Determine the [X, Y] coordinate at the center of the cell enclosing the given text.  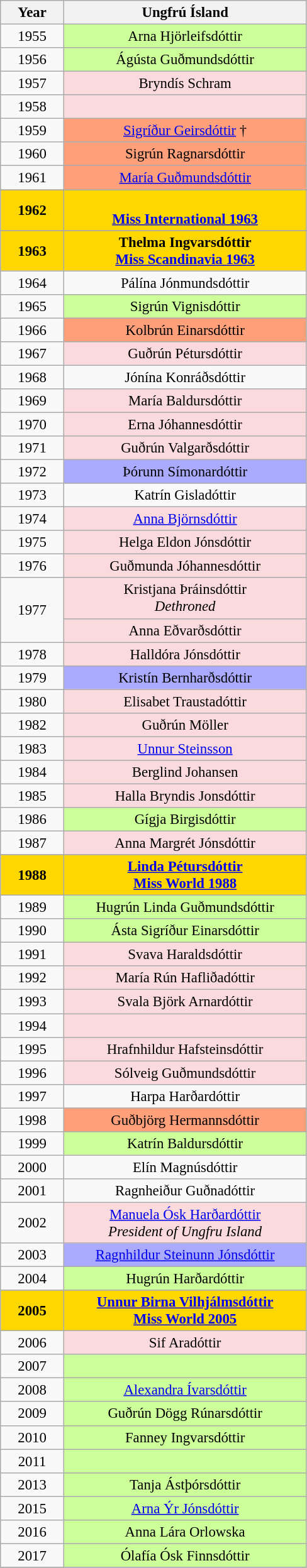
Guðrún Dögg Rúnarsdóttir [185, 1414]
Thelma IngvarsdóttirMiss Scandinavia 1963 [185, 250]
1959 [33, 131]
María Rún Hafliðadóttir [185, 979]
Katrín Baldursdóttir [185, 1144]
1997 [33, 1096]
1985 [33, 796]
1982 [33, 725]
Manuela Ósk HarðardóttirPresident of Ungfru Island [185, 1223]
Katrín Gisladóttir [185, 495]
2006 [33, 1343]
Ásta Sigríður Einarsdóttir [185, 931]
Bryndís Schram [185, 84]
2008 [33, 1390]
Alexandra Ívarsdóttir [185, 1390]
1967 [33, 354]
Jónína Konráðsdóttir [185, 377]
1986 [33, 820]
Kolbrún Einarsdóttir [185, 330]
1958 [33, 107]
1969 [33, 401]
Tanja Ástþórsdóttir [185, 1484]
2003 [33, 1255]
1990 [33, 931]
Hugrún Harðardóttir [185, 1279]
Ragnhildur Steinunn Jónsdóttir [185, 1255]
Guðbjörg Hermannsdóttir [185, 1120]
Ragnheiður Guðnadóttir [185, 1191]
2016 [33, 1532]
1957 [33, 84]
1993 [33, 1002]
1970 [33, 424]
Þórunn Símonardóttir [185, 472]
Anna Lára Orlowska [185, 1532]
1974 [33, 519]
Anna Björnsdóttir [185, 519]
Kristín Bernharðsdóttir [185, 677]
1968 [33, 377]
María Baldursdóttir [185, 401]
2011 [33, 1461]
1989 [33, 907]
1996 [33, 1073]
Harpa Harðardóttir [185, 1096]
Gígja Birgisdóttir [185, 820]
1995 [33, 1049]
1976 [33, 566]
1972 [33, 472]
2015 [33, 1508]
Fanney Ingvarsdóttir [185, 1437]
Guðrún Valgarðsdóttir [185, 448]
1984 [33, 772]
Miss International 1963 [185, 210]
1980 [33, 701]
Pálína Jónmundsdóttir [185, 283]
Ágústa Guðmundsdóttir [185, 60]
2000 [33, 1167]
2002 [33, 1223]
Year [33, 13]
1955 [33, 36]
Guðrún Pétursdóttir [185, 354]
1973 [33, 495]
2013 [33, 1484]
1960 [33, 154]
Guðrún Möller [185, 725]
Svala Björk Arnardóttir [185, 1002]
2017 [33, 1555]
1983 [33, 748]
1975 [33, 542]
Sólveig Guðmundsdóttir [185, 1073]
Berglind Johansen [185, 772]
1962 [33, 210]
1963 [33, 250]
1977 [33, 610]
Sigrún Ragnarsdóttir [185, 154]
2010 [33, 1437]
2009 [33, 1414]
2005 [33, 1311]
Ólafía Ósk Finnsdóttir [185, 1555]
Anna Eðvarðsdóttir [185, 630]
Anna Margrét Jónsdóttir [185, 843]
1994 [33, 1026]
1998 [33, 1120]
Halla Bryndis Jonsdóttir [185, 796]
Sigríður Geirsdóttir † [185, 131]
1956 [33, 60]
María Guðmundsdóttir [185, 178]
1966 [33, 330]
1987 [33, 843]
Erna Jóhannesdóttir [185, 424]
Sigrún Vignisdóttir [185, 306]
Hrafnhildur Hafsteinsdóttir [185, 1049]
1965 [33, 306]
Elín Magnúsdóttir [185, 1167]
Arna Hjörleifsdóttir [185, 36]
Halldóra Jónsdóttir [185, 654]
1988 [33, 875]
1991 [33, 955]
1992 [33, 979]
1978 [33, 654]
Svava Haraldsdóttir [185, 955]
1971 [33, 448]
Helga Eldon Jónsdóttir [185, 542]
Elisabet Traustadóttir [185, 701]
Sif Aradóttir [185, 1343]
1979 [33, 677]
2007 [33, 1366]
Linda PétursdóttirMiss World 1988 [185, 875]
Unnur Birna VilhjálmsdóttirMiss World 2005 [185, 1311]
Unnur Steinsson [185, 748]
Ungfrú Ísland [185, 13]
1999 [33, 1144]
2004 [33, 1279]
2001 [33, 1191]
Arna Ýr Jónsdóttir [185, 1508]
Hugrún Linda Guðmundsdóttir [185, 907]
1964 [33, 283]
1961 [33, 178]
Guðmunda Jóhannesdóttir [185, 566]
Kristjana ÞráinsdóttirDethroned [185, 598]
